Determine the (x, y) coordinate at the center of the cell enclosing the given text.  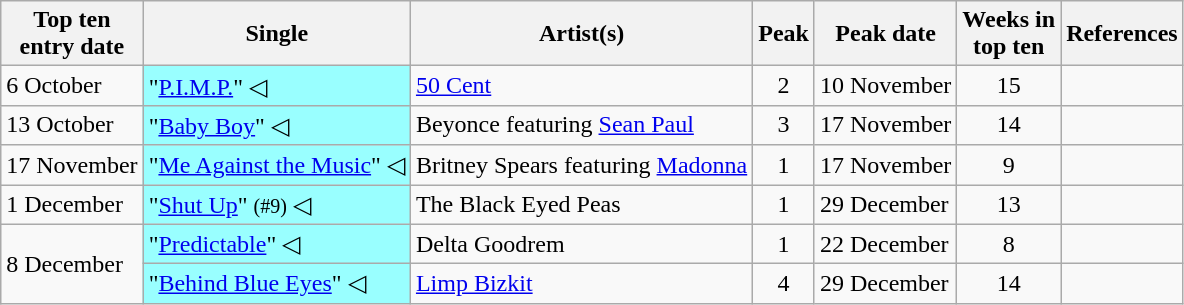
"P.I.M.P." ◁ (276, 86)
8 (1009, 244)
The Black Eyed Peas (581, 204)
"Predictable" ◁ (276, 244)
Single (276, 34)
13 (1009, 204)
Top tenentry date (72, 34)
Peak date (885, 34)
Delta Goodrem (581, 244)
13 October (72, 125)
Britney Spears featuring Madonna (581, 165)
9 (1009, 165)
1 December (72, 204)
3 (784, 125)
Artist(s) (581, 34)
50 Cent (581, 86)
Weeks intop ten (1009, 34)
6 October (72, 86)
Limp Bizkit (581, 284)
15 (1009, 86)
"Shut Up" (#9) ◁ (276, 204)
"Baby Boy" ◁ (276, 125)
4 (784, 284)
22 December (885, 244)
Peak (784, 34)
10 November (885, 86)
References (1122, 34)
Beyonce featuring Sean Paul (581, 125)
2 (784, 86)
8 December (72, 264)
"Behind Blue Eyes" ◁ (276, 284)
"Me Against the Music" ◁ (276, 165)
